Provide the [X, Y] coordinate of the cell's center where the given text is located.  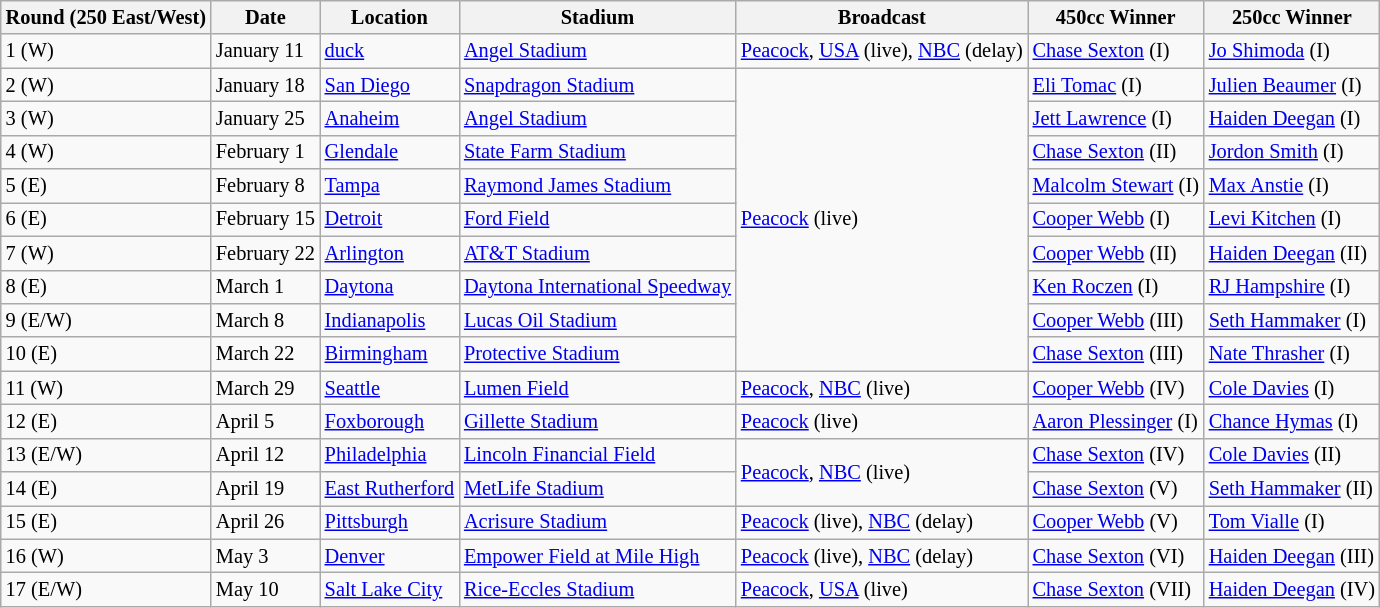
Cooper Webb (IV) [1116, 388]
Date [266, 17]
Ken Roczen (I) [1116, 287]
5 (E) [106, 186]
Malcolm Stewart (I) [1116, 186]
4 (W) [106, 152]
Salt Lake City [390, 589]
Birmingham [390, 354]
Chase Sexton (V) [1116, 489]
Levi Kitchen (I) [1292, 219]
San Diego [390, 85]
Lucas Oil Stadium [598, 320]
Snapdragon Stadium [598, 85]
Haiden Deegan (II) [1292, 253]
12 (E) [106, 421]
Arlington [390, 253]
April 26 [266, 522]
8 (E) [106, 287]
Rice-Eccles Stadium [598, 589]
February 15 [266, 219]
February 22 [266, 253]
Chase Sexton (II) [1116, 152]
Seattle [390, 388]
April 12 [266, 455]
Raymond James Stadium [598, 186]
February 8 [266, 186]
17 (E/W) [106, 589]
2 (W) [106, 85]
Haiden Deegan (III) [1292, 556]
State Farm Stadium [598, 152]
1 (W) [106, 51]
250cc Winner [1292, 17]
Max Anstie (I) [1292, 186]
East Rutherford [390, 489]
AT&T Stadium [598, 253]
Tampa [390, 186]
Chase Sexton (III) [1116, 354]
Seth Hammaker (II) [1292, 489]
Detroit [390, 219]
3 (W) [106, 118]
April 19 [266, 489]
9 (E/W) [106, 320]
Haiden Deegan (I) [1292, 118]
Indianapolis [390, 320]
Cooper Webb (III) [1116, 320]
Cole Davies (I) [1292, 388]
Cooper Webb (V) [1116, 522]
May 10 [266, 589]
Peacock, USA (live), NBC (delay) [882, 51]
Jett Lawrence (I) [1116, 118]
Peacock, USA (live) [882, 589]
Protective Stadium [598, 354]
Cooper Webb (II) [1116, 253]
16 (W) [106, 556]
Round (250 East/West) [106, 17]
March 29 [266, 388]
15 (E) [106, 522]
Daytona International Speedway [598, 287]
Chance Hymas (I) [1292, 421]
March 1 [266, 287]
Ford Field [598, 219]
Pittsburgh [390, 522]
April 5 [266, 421]
Seth Hammaker (I) [1292, 320]
Empower Field at Mile High [598, 556]
Chase Sexton (VII) [1116, 589]
Julien Beaumer (I) [1292, 85]
Eli Tomac (I) [1116, 85]
Lincoln Financial Field [598, 455]
Aaron Plessinger (I) [1116, 421]
Daytona [390, 287]
Anaheim [390, 118]
MetLife Stadium [598, 489]
March 8 [266, 320]
Stadium [598, 17]
Gillette Stadium [598, 421]
Lumen Field [598, 388]
Cooper Webb (I) [1116, 219]
10 (E) [106, 354]
Jo Shimoda (I) [1292, 51]
May 3 [266, 556]
14 (E) [106, 489]
RJ Hampshire (I) [1292, 287]
13 (E/W) [106, 455]
450cc Winner [1116, 17]
6 (E) [106, 219]
Chase Sexton (IV) [1116, 455]
March 22 [266, 354]
Location [390, 17]
Broadcast [882, 17]
7 (W) [106, 253]
Cole Davies (II) [1292, 455]
Jordon Smith (I) [1292, 152]
January 18 [266, 85]
Denver [390, 556]
Philadelphia [390, 455]
February 1 [266, 152]
January 25 [266, 118]
Haiden Deegan (IV) [1292, 589]
Nate Thrasher (I) [1292, 354]
Foxborough [390, 421]
Chase Sexton (I) [1116, 51]
duck [390, 51]
Tom Vialle (I) [1292, 522]
11 (W) [106, 388]
Chase Sexton (VI) [1116, 556]
Acrisure Stadium [598, 522]
Glendale [390, 152]
January 11 [266, 51]
